Provide the [X, Y] coordinate of the cell's center where the given text is located.  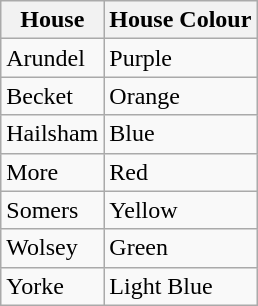
Purple [180, 58]
Red [180, 172]
Arundel [52, 58]
Blue [180, 134]
Light Blue [180, 286]
Yellow [180, 210]
Hailsham [52, 134]
Green [180, 248]
Becket [52, 96]
Yorke [52, 286]
Wolsey [52, 248]
More [52, 172]
House [52, 20]
Orange [180, 96]
House Colour [180, 20]
Somers [52, 210]
